Determine the [X, Y] coordinate at the center of the cell enclosing the given text.  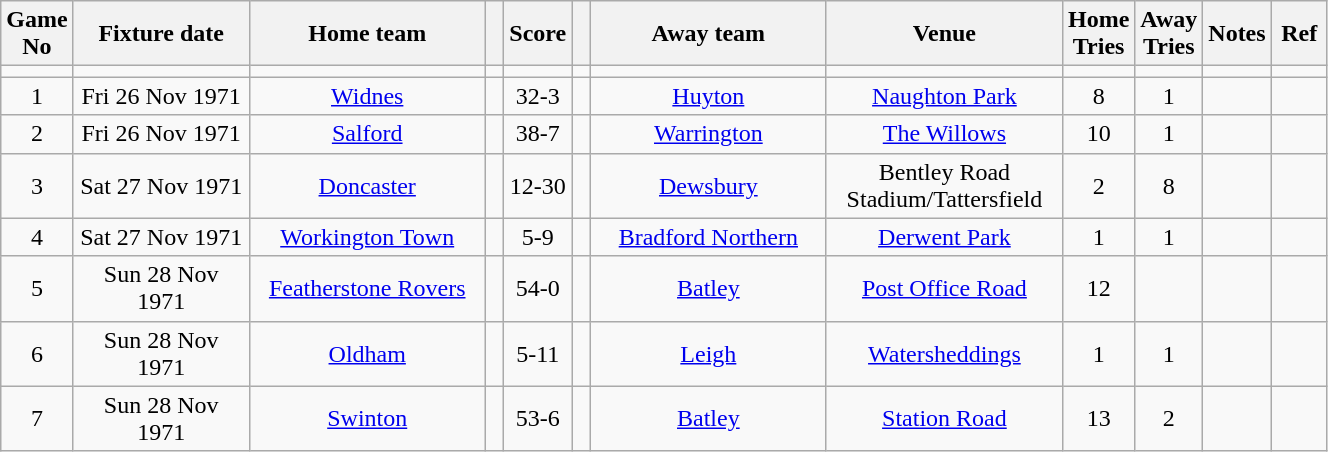
Leigh [708, 354]
The Willows [944, 134]
38-7 [538, 134]
Game No [37, 34]
12 [1098, 288]
Station Road [944, 418]
10 [1098, 134]
Post Office Road [944, 288]
Warrington [708, 134]
13 [1098, 418]
6 [37, 354]
Featherstone Rovers [367, 288]
Score [538, 34]
Ref [1299, 34]
Oldham [367, 354]
Bradford Northern [708, 237]
7 [37, 418]
4 [37, 237]
Venue [944, 34]
53-6 [538, 418]
54-0 [538, 288]
Huyton [708, 96]
12-30 [538, 186]
Dewsbury [708, 186]
Notes [1237, 34]
Bentley Road Stadium/Tattersfield [944, 186]
Fixture date [161, 34]
Doncaster [367, 186]
5-11 [538, 354]
Naughton Park [944, 96]
Home Tries [1098, 34]
32-3 [538, 96]
Swinton [367, 418]
Watersheddings [944, 354]
5-9 [538, 237]
3 [37, 186]
Home team [367, 34]
Derwent Park [944, 237]
Widnes [367, 96]
5 [37, 288]
Away team [708, 34]
Salford [367, 134]
Workington Town [367, 237]
Away Tries [1169, 34]
